Search for the cell housing the specified text and yield its (X, Y) center coordinate. 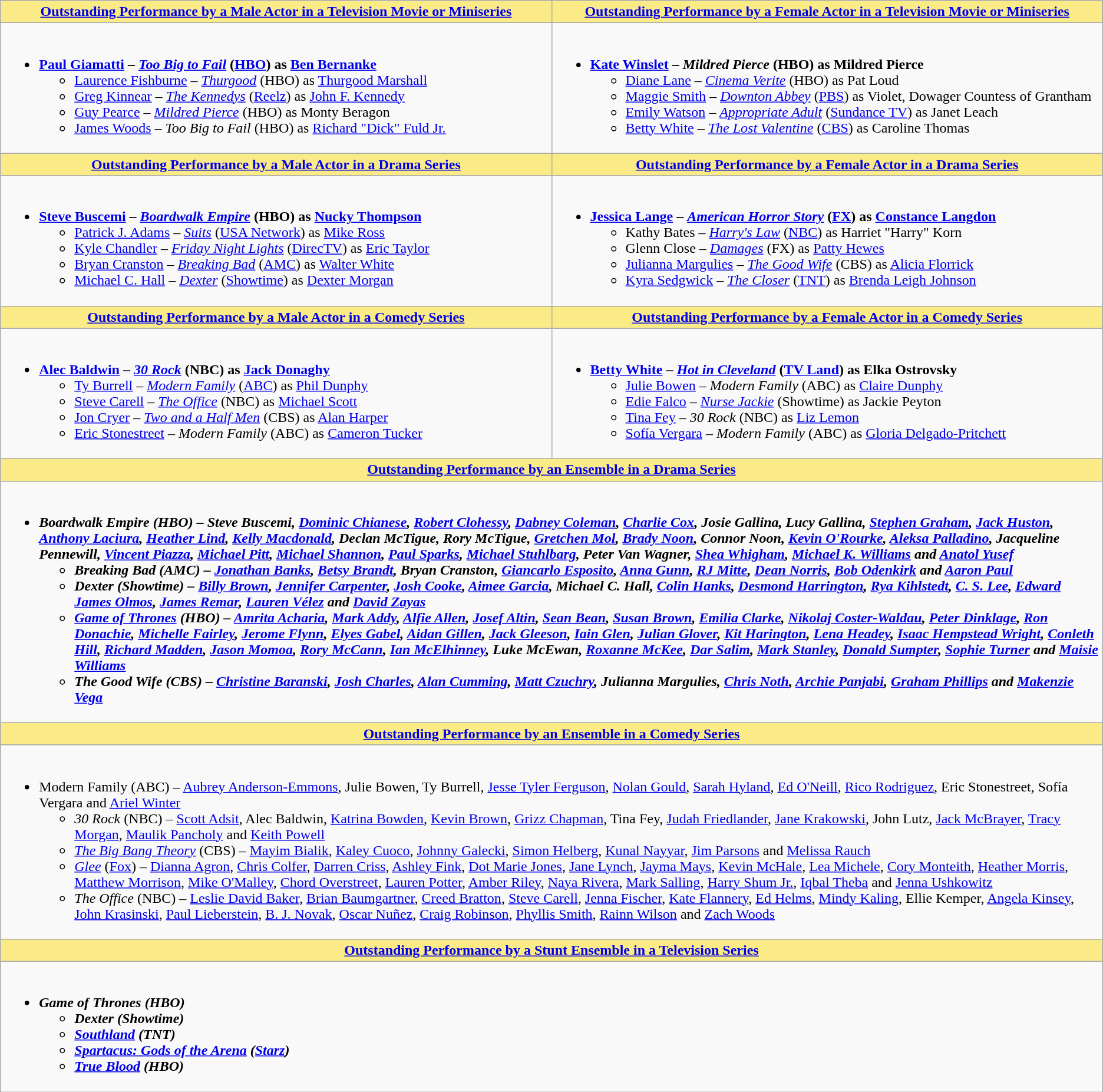
Outstanding Performance by a Female Actor in a Television Movie or Miniseries (827, 12)
Outstanding Performance by a Male Actor in a Television Movie or Miniseries (276, 12)
Outstanding Performance by an Ensemble in a Comedy Series (551, 734)
Outstanding Performance by a Female Actor in a Comedy Series (827, 317)
Outstanding Performance by a Female Actor in a Drama Series (827, 164)
Outstanding Performance by a Male Actor in a Comedy Series (276, 317)
Outstanding Performance by a Male Actor in a Drama Series (276, 164)
Outstanding Performance by a Stunt Ensemble in a Television Series (551, 950)
Outstanding Performance by an Ensemble in a Drama Series (551, 470)
Game of Thrones (HBO)Dexter (Showtime)Southland (TNT)Spartacus: Gods of the Arena (Starz)True Blood (HBO) (551, 1027)
